Pinpoint the cell where the given text exists, returning its (x, y) midpoint coordinate. 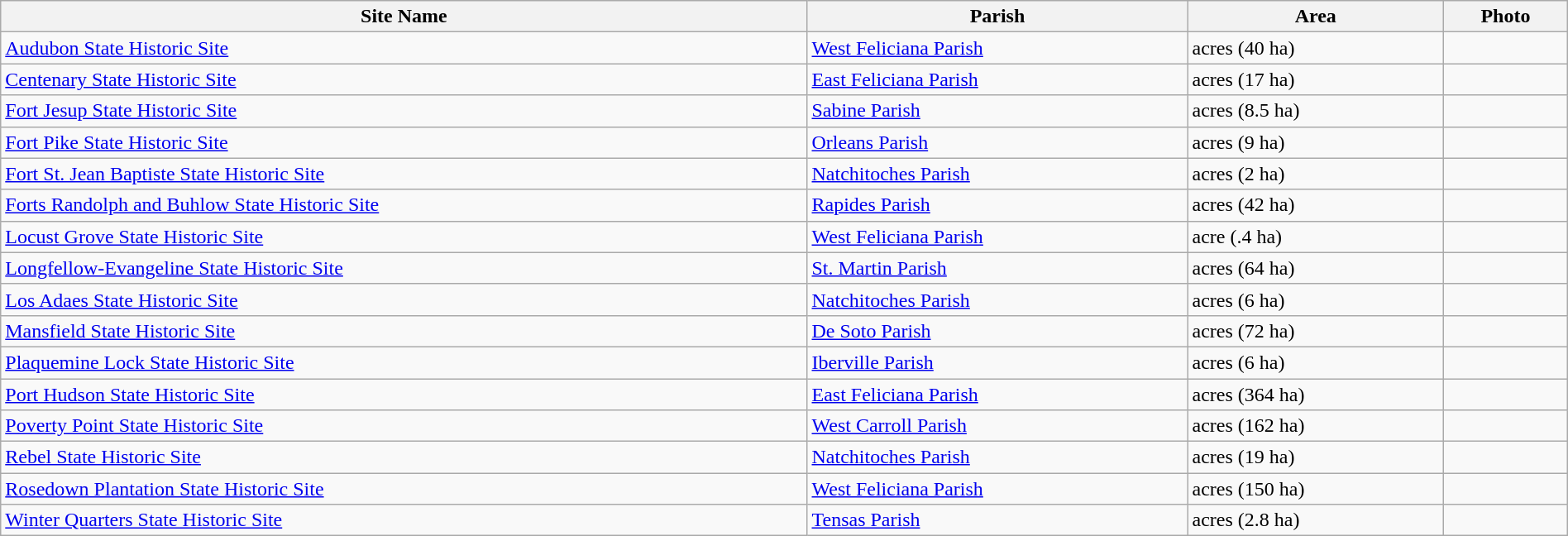
Sabine Parish (997, 111)
West Carroll Parish (997, 426)
Parish (997, 17)
Rosedown Plantation State Historic Site (404, 489)
acres (162 ha) (1316, 426)
acres (40 ha) (1316, 48)
Los Adaes State Historic Site (404, 299)
acres (364 ha) (1316, 395)
Port Hudson State Historic Site (404, 395)
Forts Randolph and Buhlow State Historic Site (404, 205)
St. Martin Parish (997, 268)
acres (42 ha) (1316, 205)
Poverty Point State Historic Site (404, 426)
De Soto Parish (997, 331)
acres (8.5 ha) (1316, 111)
Rapides Parish (997, 205)
acres (9 ha) (1316, 142)
Longfellow-Evangeline State Historic Site (404, 268)
Fort Pike State Historic Site (404, 142)
acres (19 ha) (1316, 457)
Plaquemine Lock State Historic Site (404, 362)
Orleans Parish (997, 142)
Photo (1506, 17)
Iberville Parish (997, 362)
Fort Jesup State Historic Site (404, 111)
Tensas Parish (997, 520)
acres (2 ha) (1316, 174)
Mansfield State Historic Site (404, 331)
Rebel State Historic Site (404, 457)
Site Name (404, 17)
acres (2.8 ha) (1316, 520)
acres (17 ha) (1316, 79)
acres (64 ha) (1316, 268)
Centenary State Historic Site (404, 79)
Fort St. Jean Baptiste State Historic Site (404, 174)
Area (1316, 17)
Locust Grove State Historic Site (404, 237)
acres (150 ha) (1316, 489)
Winter Quarters State Historic Site (404, 520)
Audubon State Historic Site (404, 48)
acre (.4 ha) (1316, 237)
acres (72 ha) (1316, 331)
